For the text-containing cell, return its midpoint in (X, Y) coordinate format. 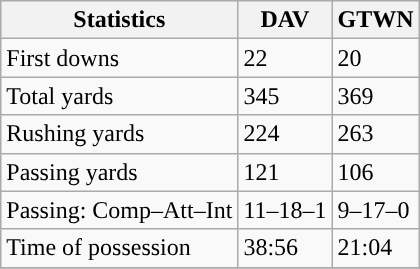
Passing: Comp–Att–Int (120, 210)
224 (285, 134)
20 (376, 58)
First downs (120, 58)
GTWN (376, 20)
Total yards (120, 96)
Time of possession (120, 248)
DAV (285, 20)
22 (285, 58)
369 (376, 96)
345 (285, 96)
Passing yards (120, 172)
Rushing yards (120, 134)
11–18–1 (285, 210)
Statistics (120, 20)
106 (376, 172)
121 (285, 172)
263 (376, 134)
21:04 (376, 248)
38:56 (285, 248)
9–17–0 (376, 210)
